Return the [X, Y] coordinate for the center point of the cell that contains the specified text.  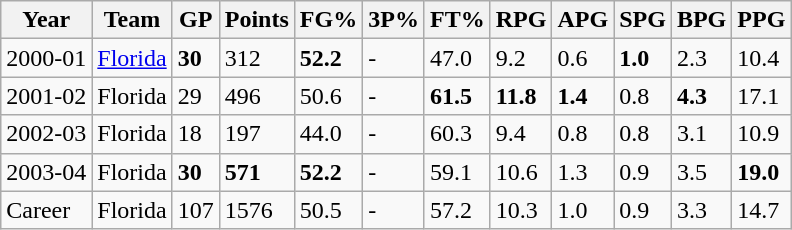
61.5 [457, 96]
571 [256, 172]
17.1 [762, 96]
57.2 [457, 210]
44.0 [328, 134]
3P% [394, 20]
Team [132, 20]
10.6 [521, 172]
1576 [256, 210]
29 [196, 96]
47.0 [457, 58]
18 [196, 134]
496 [256, 96]
10.9 [762, 134]
PPG [762, 20]
2002-03 [46, 134]
14.7 [762, 210]
11.8 [521, 96]
59.1 [457, 172]
2003-04 [46, 172]
3.5 [701, 172]
FG% [328, 20]
1.3 [583, 172]
19.0 [762, 172]
50.5 [328, 210]
9.2 [521, 58]
Year [46, 20]
APG [583, 20]
107 [196, 210]
RPG [521, 20]
50.6 [328, 96]
Points [256, 20]
2.3 [701, 58]
1.4 [583, 96]
GP [196, 20]
10.4 [762, 58]
2000-01 [46, 58]
312 [256, 58]
9.4 [521, 134]
3.3 [701, 210]
BPG [701, 20]
Career [46, 210]
FT% [457, 20]
60.3 [457, 134]
SPG [643, 20]
2001-02 [46, 96]
10.3 [521, 210]
197 [256, 134]
3.1 [701, 134]
4.3 [701, 96]
0.6 [583, 58]
